Pinpoint the cell where the given text exists, returning its [X, Y] midpoint coordinate. 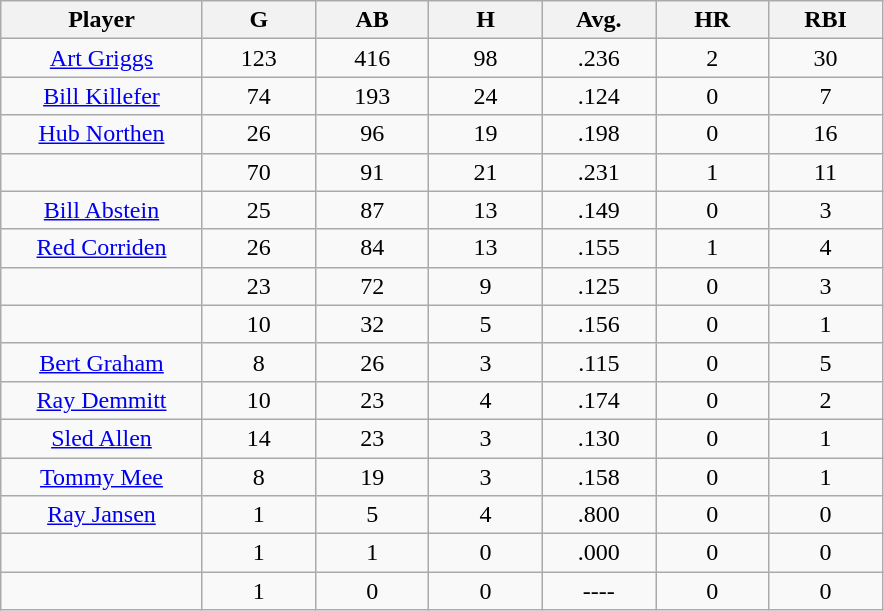
Bert Graham [102, 362]
416 [372, 58]
.149 [598, 210]
.130 [598, 438]
.155 [598, 248]
87 [372, 210]
Bill Abstein [102, 210]
98 [486, 58]
Red Corriden [102, 248]
.198 [598, 134]
Ray Demmitt [102, 400]
70 [258, 172]
.115 [598, 362]
9 [486, 286]
21 [486, 172]
RBI [826, 20]
123 [258, 58]
24 [486, 96]
11 [826, 172]
.800 [598, 515]
74 [258, 96]
Player [102, 20]
.124 [598, 96]
.158 [598, 477]
.231 [598, 172]
Avg. [598, 20]
Sled Allen [102, 438]
G [258, 20]
---- [598, 591]
16 [826, 134]
.236 [598, 58]
96 [372, 134]
Art Griggs [102, 58]
Tommy Mee [102, 477]
H [486, 20]
Bill Killefer [102, 96]
.174 [598, 400]
.000 [598, 553]
.125 [598, 286]
32 [372, 324]
Hub Northen [102, 134]
84 [372, 248]
Ray Jansen [102, 515]
193 [372, 96]
72 [372, 286]
91 [372, 172]
.156 [598, 324]
HR [712, 20]
14 [258, 438]
25 [258, 210]
7 [826, 96]
AB [372, 20]
30 [826, 58]
